Detect which cell encompasses the target text, then output its (X, Y) center coordinate. 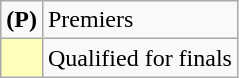
(P) (22, 20)
Qualified for finals (140, 58)
Premiers (140, 20)
